Determine the (x, y) coordinate at the center of the cell enclosing the given text.  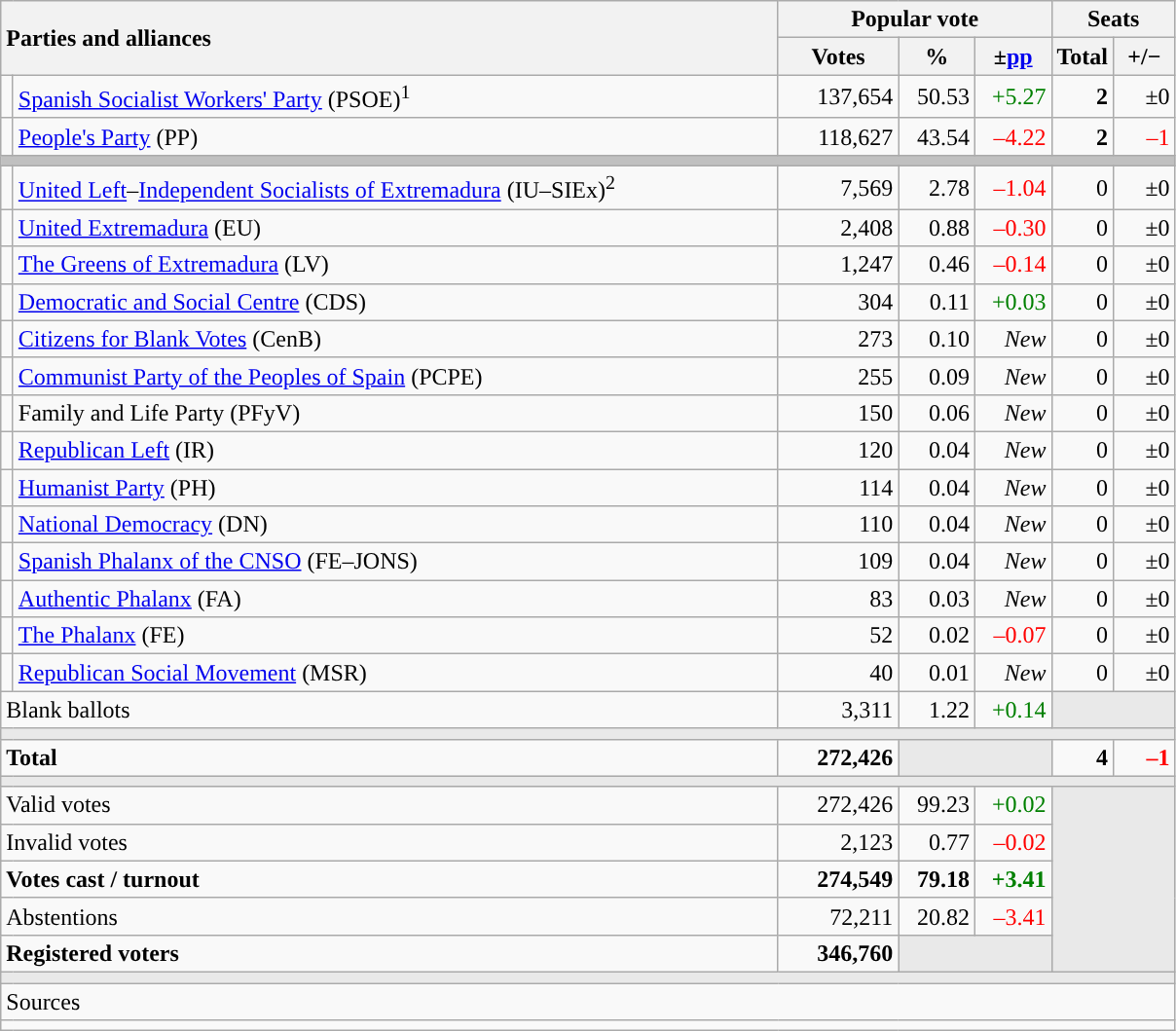
Citizens for Blank Votes (CenB) (395, 339)
–1.04 (1012, 189)
–4.22 (1012, 136)
255 (838, 376)
0.03 (937, 599)
0.06 (937, 413)
72,211 (838, 916)
Republican Left (IR) (395, 450)
United Extremadura (EU) (395, 228)
0.77 (937, 842)
±pp (1012, 56)
0.88 (937, 228)
346,760 (838, 953)
0.09 (937, 376)
79.18 (937, 879)
Authentic Phalanx (FA) (395, 599)
40 (838, 673)
Abstentions (389, 916)
2,408 (838, 228)
–0.02 (1012, 842)
43.54 (937, 136)
Registered voters (389, 953)
Invalid votes (389, 842)
137,654 (838, 97)
–0.30 (1012, 228)
+3.41 (1012, 879)
274,549 (838, 879)
–0.14 (1012, 265)
Parties and alliances (389, 38)
–0.07 (1012, 636)
The Greens of Extremadura (LV) (395, 265)
Spanish Phalanx of the CNSO (FE–JONS) (395, 562)
120 (838, 450)
0.10 (937, 339)
+5.27 (1012, 97)
2.78 (937, 189)
118,627 (838, 136)
114 (838, 488)
109 (838, 562)
Sources (588, 1002)
% (937, 56)
Valid votes (389, 805)
–3.41 (1012, 916)
20.82 (937, 916)
People's Party (PP) (395, 136)
Humanist Party (PH) (395, 488)
0.46 (937, 265)
Blank ballots (389, 710)
Seats (1114, 19)
The Phalanx (FE) (395, 636)
Communist Party of the Peoples of Spain (PCPE) (395, 376)
+0.03 (1012, 302)
+/− (1145, 56)
Votes (838, 56)
Spanish Socialist Workers' Party (PSOE)1 (395, 97)
0.01 (937, 673)
7,569 (838, 189)
150 (838, 413)
3,311 (838, 710)
+0.14 (1012, 710)
+0.02 (1012, 805)
52 (838, 636)
0.11 (937, 302)
110 (838, 525)
273 (838, 339)
1.22 (937, 710)
Family and Life Party (PFyV) (395, 413)
United Left–Independent Socialists of Extremadura (IU–SIEx)2 (395, 189)
83 (838, 599)
0.02 (937, 636)
50.53 (937, 97)
Votes cast / turnout (389, 879)
Democratic and Social Centre (CDS) (395, 302)
Popular vote (915, 19)
304 (838, 302)
1,247 (838, 265)
National Democracy (DN) (395, 525)
4 (1083, 757)
99.23 (937, 805)
Republican Social Movement (MSR) (395, 673)
2,123 (838, 842)
